Return (x, y) of the center of cell containing provided text 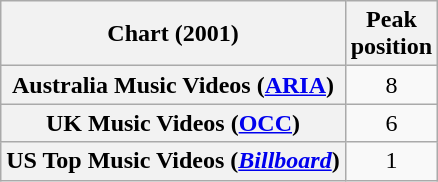
8 (391, 85)
UK Music Videos (OCC) (173, 123)
Chart (2001) (173, 34)
1 (391, 161)
Peakposition (391, 34)
US Top Music Videos (Billboard) (173, 161)
6 (391, 123)
Australia Music Videos (ARIA) (173, 85)
